Scan for the cell matching the given text and deliver its (X, Y) coordinate at center. 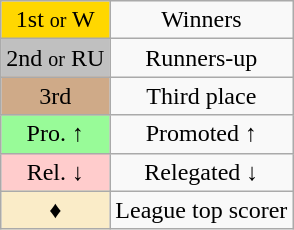
Rel. ↓ (56, 172)
Promoted ↑ (202, 134)
3rd (56, 96)
♦ (56, 210)
1st or W (56, 20)
Runners-up (202, 58)
Pro. ↑ (56, 134)
Third place (202, 96)
Winners (202, 20)
2nd or RU (56, 58)
Relegated ↓ (202, 172)
League top scorer (202, 210)
